Output the [x, y] coordinate of the center of the cell containing the given text.  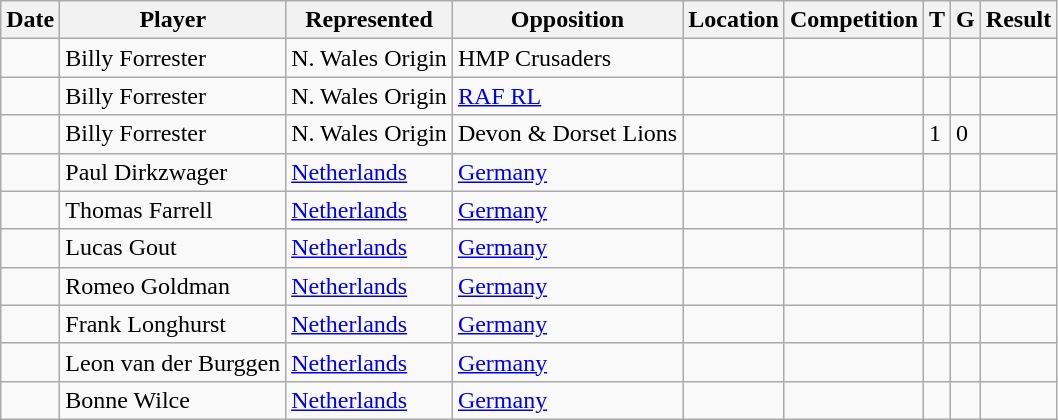
Frank Longhurst [173, 324]
1 [938, 134]
Romeo Goldman [173, 286]
Opposition [567, 20]
HMP Crusaders [567, 58]
Represented [370, 20]
Paul Dirkzwager [173, 172]
Result [1018, 20]
Bonne Wilce [173, 400]
Competition [854, 20]
Player [173, 20]
Leon van der Burggen [173, 362]
Thomas Farrell [173, 210]
Lucas Gout [173, 248]
0 [966, 134]
G [966, 20]
T [938, 20]
Devon & Dorset Lions [567, 134]
RAF RL [567, 96]
Date [30, 20]
Location [734, 20]
